Detect which cell encompasses the target text, then output its (x, y) center coordinate. 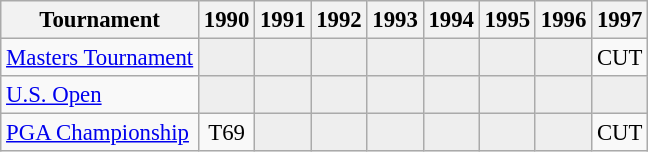
1993 (395, 20)
1994 (451, 20)
1996 (563, 20)
1991 (283, 20)
T69 (227, 133)
Tournament (100, 20)
PGA Championship (100, 133)
1997 (620, 20)
Masters Tournament (100, 58)
U.S. Open (100, 95)
1990 (227, 20)
1995 (507, 20)
1992 (339, 20)
